Find where the given text appears and provide that cell's center as (X, Y) coordinate. 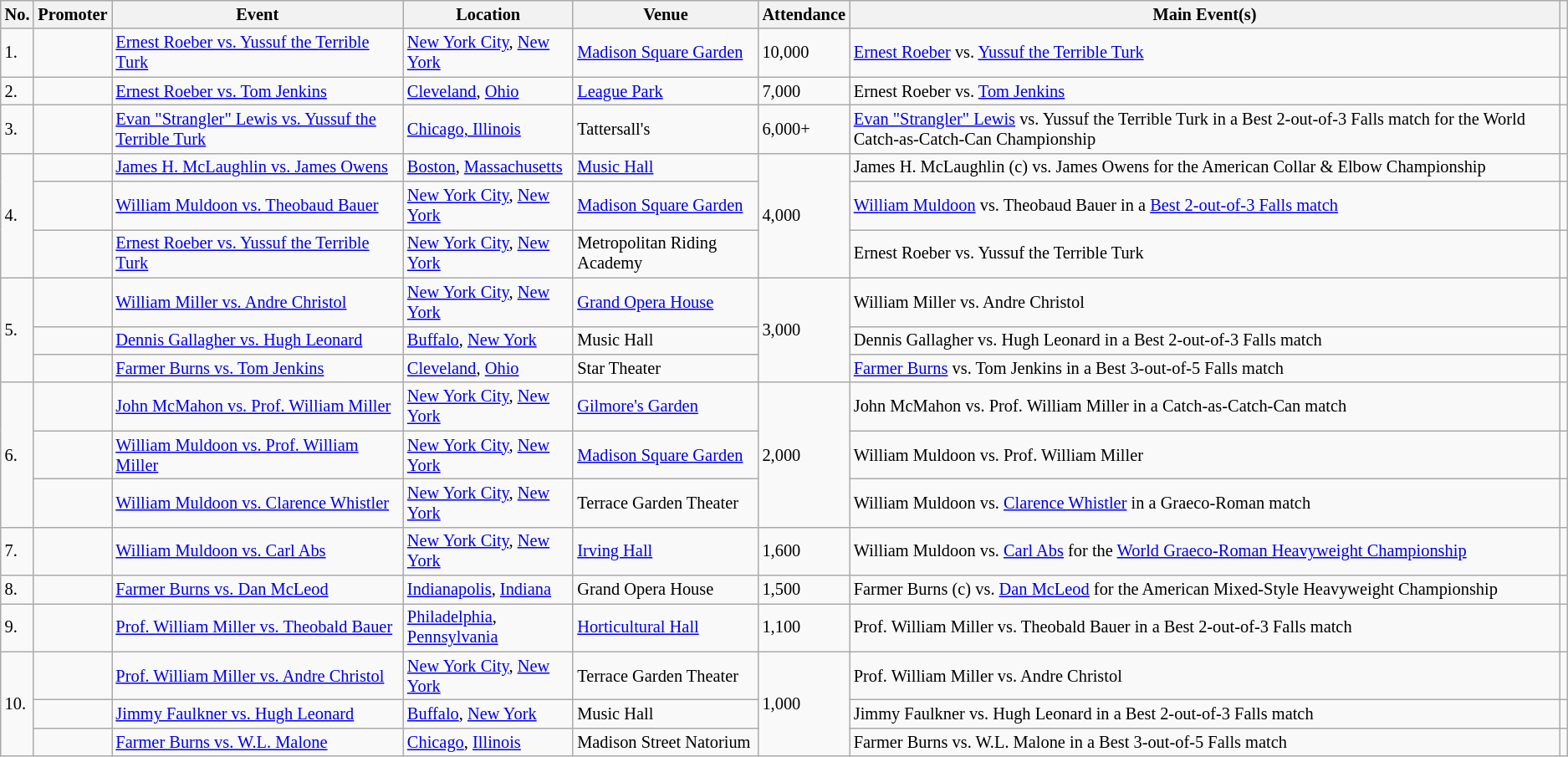
5. (18, 330)
Indianapolis, Indiana (488, 590)
9. (18, 627)
Farmer Burns vs. Tom Jenkins in a Best 3-out-of-5 Falls match (1204, 368)
Promoter (72, 14)
3,000 (804, 330)
2,000 (804, 455)
Evan "Strangler" Lewis vs. Yussuf the Terrible Turk in a Best 2-out-of-3 Falls match for the World Catch-as-Catch-Can Championship (1204, 129)
Prof. William Miller vs. Theobald Bauer (258, 627)
Farmer Burns vs. W.L. Malone (258, 742)
Jimmy Faulkner vs. Hugh Leonard in a Best 2-out-of-3 Falls match (1204, 714)
William Muldoon vs. Clarence Whistler (258, 503)
4. (18, 216)
Star Theater (666, 368)
William Muldoon vs. Carl Abs (258, 551)
Tattersall's (666, 129)
James H. McLaughlin (c) vs. James Owens for the American Collar & Elbow Championship (1204, 167)
2. (18, 91)
Irving Hall (666, 551)
Jimmy Faulkner vs. Hugh Leonard (258, 714)
William Muldoon vs. Clarence Whistler in a Graeco-Roman match (1204, 503)
William Muldoon vs. Carl Abs for the World Graeco-Roman Heavyweight Championship (1204, 551)
Venue (666, 14)
1,100 (804, 627)
Metropolitan Riding Academy (666, 253)
10. (18, 704)
6. (18, 455)
Main Event(s) (1204, 14)
James H. McLaughlin vs. James Owens (258, 167)
Gilmore's Garden (666, 407)
Farmer Burns vs. Dan McLeod (258, 590)
8. (18, 590)
4,000 (804, 216)
1,000 (804, 704)
Event (258, 14)
William Muldoon vs. Theobaud Bauer in a Best 2-out-of-3 Falls match (1204, 206)
7,000 (804, 91)
Evan "Strangler" Lewis vs. Yussuf the Terrible Turk (258, 129)
John McMahon vs. Prof. William Miller (258, 407)
Location (488, 14)
No. (18, 14)
Madison Street Natorium (666, 742)
Farmer Burns (c) vs. Dan McLeod for the American Mixed-Style Heavyweight Championship (1204, 590)
6,000+ (804, 129)
Horticultural Hall (666, 627)
Boston, Massachusetts (488, 167)
Farmer Burns vs. Tom Jenkins (258, 368)
John McMahon vs. Prof. William Miller in a Catch-as-Catch-Can match (1204, 407)
League Park (666, 91)
Farmer Burns vs. W.L. Malone in a Best 3-out-of-5 Falls match (1204, 742)
William Muldoon vs. Theobaud Bauer (258, 206)
Dennis Gallagher vs. Hugh Leonard in a Best 2-out-of-3 Falls match (1204, 340)
Dennis Gallagher vs. Hugh Leonard (258, 340)
3. (18, 129)
1,600 (804, 551)
10,000 (804, 53)
1. (18, 53)
7. (18, 551)
Philadelphia, Pennsylvania (488, 627)
Prof. William Miller vs. Theobald Bauer in a Best 2-out-of-3 Falls match (1204, 627)
Attendance (804, 14)
1,500 (804, 590)
